Scan for the cell matching the given text and deliver its (x, y) coordinate at center. 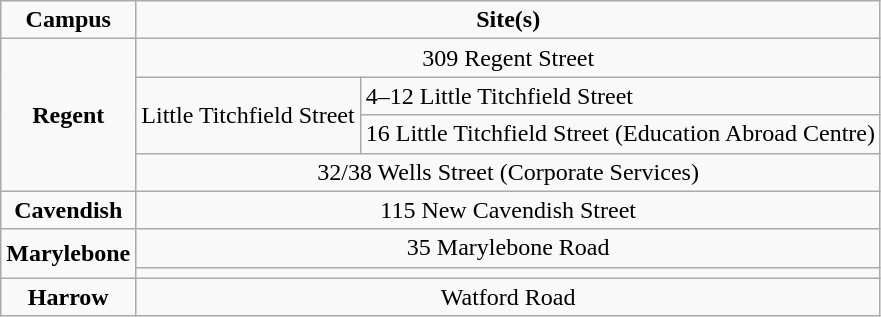
Marylebone (68, 254)
Regent (68, 115)
4–12 Little Titchfield Street (620, 96)
16 Little Titchfield Street (Education Abroad Centre) (620, 134)
Site(s) (508, 20)
Little Titchfield Street (248, 115)
Campus (68, 20)
35 Marylebone Road (508, 248)
32/38 Wells Street (Corporate Services) (508, 172)
Cavendish (68, 210)
309 Regent Street (508, 58)
115 New Cavendish Street (508, 210)
Watford Road (508, 297)
Harrow (68, 297)
